Provide the (X, Y) coordinate of the cell's center where the given text is located.  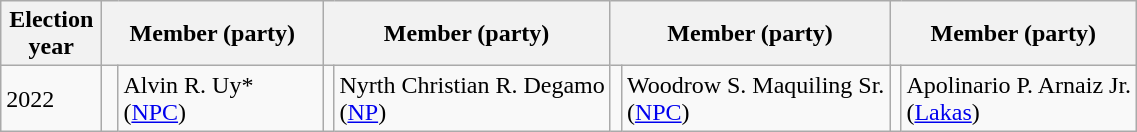
Alvin R. Uy*(NPC) (220, 98)
Woodrow S. Maquiling Sr.(NPC) (755, 98)
Apolinario P. Arnaiz Jr.(Lakas) (1019, 98)
Nyrth Christian R. Degamo(NP) (472, 98)
2022 (52, 98)
Electionyear (52, 34)
